Search for the cell housing the specified text and yield its (x, y) center coordinate. 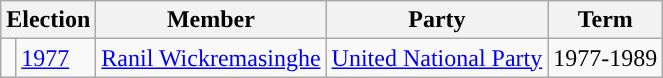
1977 (56, 58)
United National Party (437, 58)
Ranil Wickremasinghe (211, 58)
Party (437, 20)
1977-1989 (606, 58)
Election (48, 20)
Member (211, 20)
Term (606, 20)
